Output the [X, Y] coordinate of the center of the cell containing the given text.  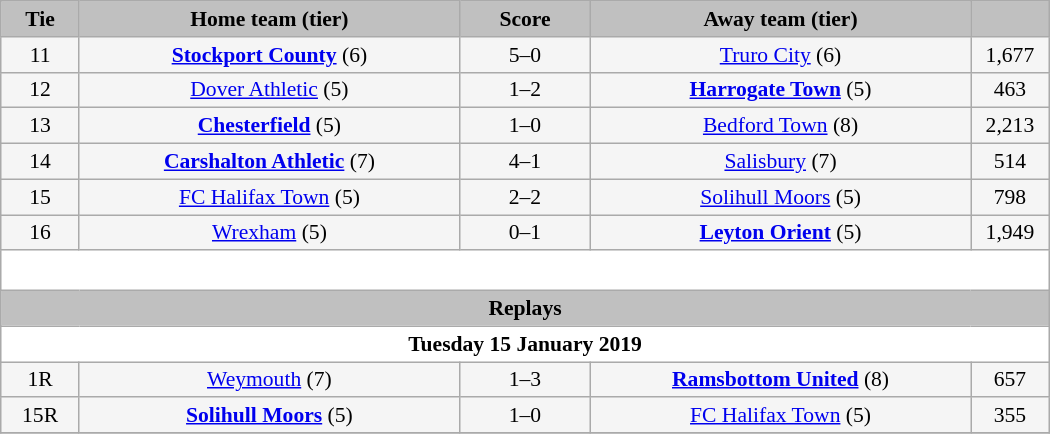
463 [1010, 90]
2,213 [1010, 126]
Harrogate Town (5) [781, 90]
1,677 [1010, 55]
Truro City (6) [781, 55]
Leyton Orient (5) [781, 233]
1,949 [1010, 233]
Away team (tier) [781, 19]
Tie [40, 19]
Salisbury (7) [781, 162]
15 [40, 197]
Score [524, 19]
0–1 [524, 233]
Chesterfield (5) [269, 126]
2–2 [524, 197]
4–1 [524, 162]
Dover Athletic (5) [269, 90]
1–3 [524, 380]
Stockport County (6) [269, 55]
Replays [525, 309]
13 [40, 126]
5–0 [524, 55]
12 [40, 90]
Weymouth (7) [269, 380]
Carshalton Athletic (7) [269, 162]
16 [40, 233]
Bedford Town (8) [781, 126]
1–2 [524, 90]
798 [1010, 197]
514 [1010, 162]
657 [1010, 380]
11 [40, 55]
Home team (tier) [269, 19]
14 [40, 162]
Tuesday 15 January 2019 [525, 344]
1R [40, 380]
15R [40, 416]
Wrexham (5) [269, 233]
Ramsbottom United (8) [781, 380]
355 [1010, 416]
